Search for the cell housing the specified text and yield its [x, y] center coordinate. 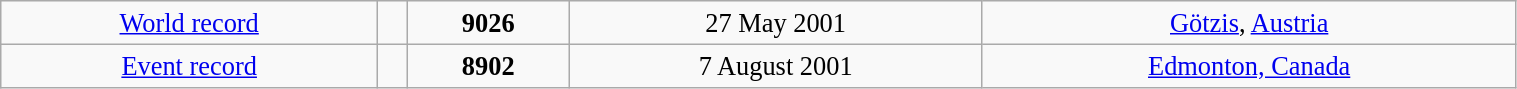
9026 [488, 22]
27 May 2001 [776, 22]
Event record [190, 66]
Götzis, Austria [1249, 22]
Edmonton, Canada [1249, 66]
World record [190, 22]
8902 [488, 66]
7 August 2001 [776, 66]
